Capture the cell that displays the provided text and extract its [x, y] central coordinate. 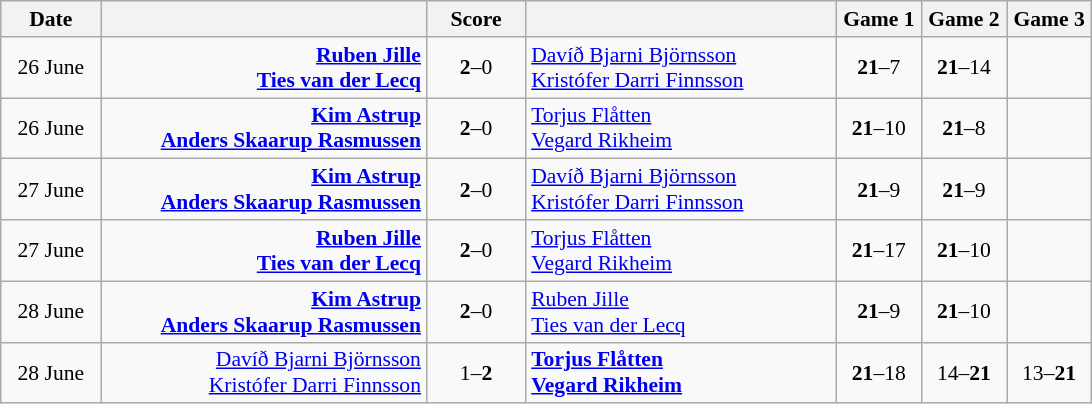
Game 3 [1048, 19]
1–2 [476, 372]
21–14 [964, 68]
Game 1 [878, 19]
21–18 [878, 372]
14–21 [964, 372]
Score [476, 19]
13–21 [1048, 372]
21–7 [878, 68]
21–8 [964, 128]
Game 2 [964, 19]
Date [51, 19]
21–17 [878, 250]
